Search for the cell housing the specified text and yield its (X, Y) center coordinate. 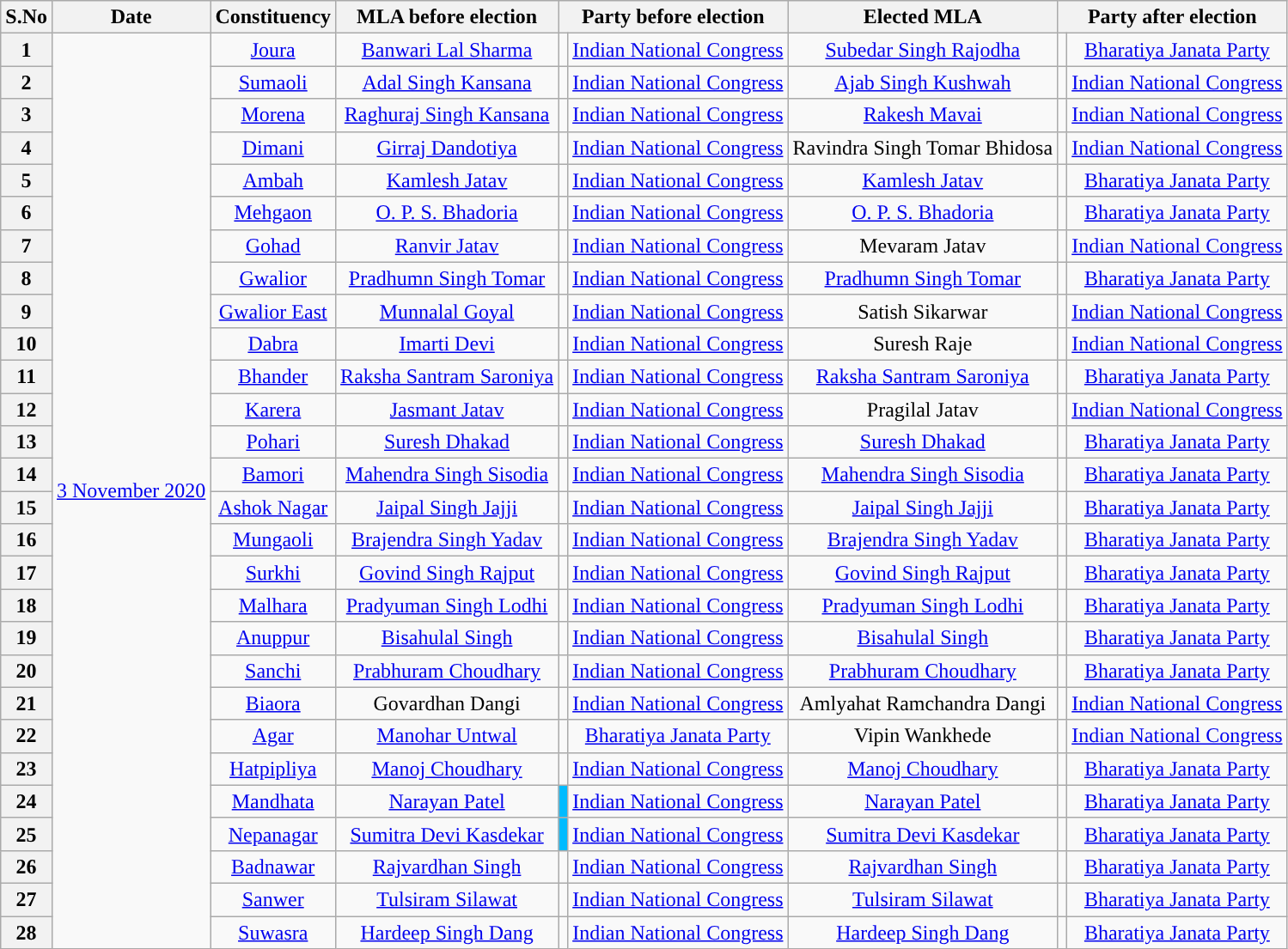
Suresh Raje (923, 344)
27 (27, 899)
19 (27, 638)
Joura (273, 50)
Dabra (273, 344)
Satish Sikarwar (923, 311)
S.No (27, 17)
20 (27, 671)
Morena (273, 115)
5 (27, 180)
1 (27, 50)
25 (27, 834)
MLA before election (447, 17)
Pohari (273, 442)
Constituency (273, 17)
Rakesh Mavai (923, 115)
Sanwer (273, 899)
4 (27, 148)
Imarti Devi (447, 344)
3 (27, 115)
Gwalior (273, 278)
Ranvir Jatav (447, 246)
Mungaoli (273, 540)
Bamori (273, 475)
Subedar Singh Rajodha (923, 50)
15 (27, 508)
16 (27, 540)
6 (27, 213)
7 (27, 246)
Raghuraj Singh Kansana (447, 115)
24 (27, 801)
Munnalal Goyal (447, 311)
Party after election (1172, 17)
Party before election (674, 17)
Surkhi (273, 573)
Badnawar (273, 867)
Anuppur (273, 638)
Banwari Lal Sharma (447, 50)
Ambah (273, 180)
Mandhata (273, 801)
Malhara (273, 605)
17 (27, 573)
Jasmant Jatav (447, 410)
Vipin Wankhede (923, 736)
13 (27, 442)
Mevaram Jatav (923, 246)
Agar (273, 736)
8 (27, 278)
Ravindra Singh Tomar Bhidosa (923, 148)
Bhander (273, 376)
Suwasra (273, 932)
Nepanagar (273, 834)
Pragilal Jatav (923, 410)
3 November 2020 (131, 491)
23 (27, 769)
Girraj Dandotiya (447, 148)
9 (27, 311)
28 (27, 932)
Sumaoli (273, 82)
Gohad (273, 246)
Date (131, 17)
Sanchi (273, 671)
22 (27, 736)
10 (27, 344)
Hatpipliya (273, 769)
2 (27, 82)
Dimani (273, 148)
Govardhan Dangi (447, 703)
Ashok Nagar (273, 508)
Gwalior East (273, 311)
18 (27, 605)
14 (27, 475)
Mehgaon (273, 213)
Adal Singh Kansana (447, 82)
12 (27, 410)
Biaora (273, 703)
11 (27, 376)
Manohar Untwal (447, 736)
Elected MLA (923, 17)
26 (27, 867)
Karera (273, 410)
Amlyahat Ramchandra Dangi (923, 703)
21 (27, 703)
Ajab Singh Kushwah (923, 82)
